Capture the cell that displays the provided text and extract its (X, Y) central coordinate. 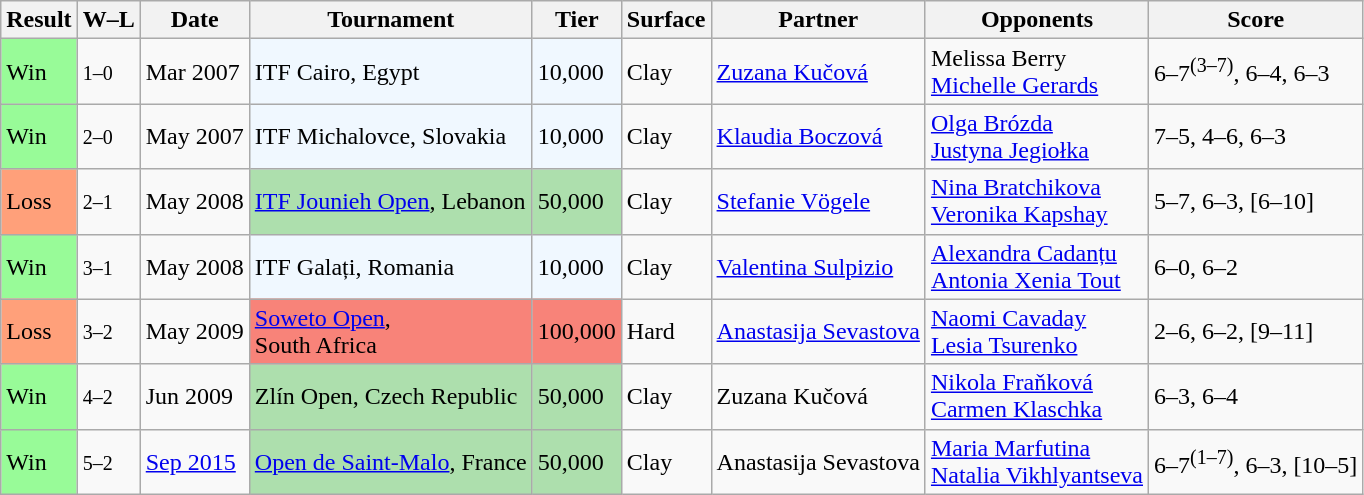
Partner (818, 20)
May 2009 (194, 332)
7–5, 4–6, 6–3 (1256, 136)
ITF Cairo, Egypt (390, 72)
Melissa Berry Michelle Gerards (1036, 72)
Alexandra Cadanțu Antonia Xenia Tout (1036, 266)
Result (39, 20)
Soweto Open, South Africa (390, 332)
2–1 (108, 202)
Mar 2007 (194, 72)
6–7(1–7), 6–3, [10–5] (1256, 462)
5–2 (108, 462)
2–0 (108, 136)
Klaudia Boczová (818, 136)
Surface (666, 20)
Date (194, 20)
2–6, 6–2, [9–11] (1256, 332)
Stefanie Vögele (818, 202)
Jun 2009 (194, 396)
Maria Marfutina Natalia Vikhlyantseva (1036, 462)
Olga Brózda Justyna Jegiołka (1036, 136)
Nikola Fraňková Carmen Klaschka (1036, 396)
5–7, 6–3, [6–10] (1256, 202)
6–3, 6–4 (1256, 396)
Tournament (390, 20)
Open de Saint-Malo, France (390, 462)
Opponents (1036, 20)
ITF Galați, Romania (390, 266)
6–7(3–7), 6–4, 6–3 (1256, 72)
Sep 2015 (194, 462)
3–2 (108, 332)
6–0, 6–2 (1256, 266)
Zlín Open, Czech Republic (390, 396)
Nina Bratchikova Veronika Kapshay (1036, 202)
Score (1256, 20)
4–2 (108, 396)
Tier (576, 20)
100,000 (576, 332)
ITF Michalovce, Slovakia (390, 136)
May 2007 (194, 136)
W–L (108, 20)
Naomi Cavaday Lesia Tsurenko (1036, 332)
Hard (666, 332)
1–0 (108, 72)
ITF Jounieh Open, Lebanon (390, 202)
Valentina Sulpizio (818, 266)
3–1 (108, 266)
